Output the (x, y) coordinate of the center of the cell containing the given text.  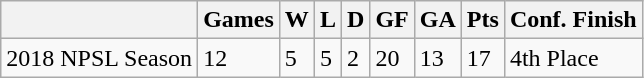
Pts (482, 20)
2018 NPSL Season (100, 58)
13 (438, 58)
W (296, 20)
4th Place (573, 58)
12 (239, 58)
20 (392, 58)
17 (482, 58)
GF (392, 20)
Games (239, 20)
GA (438, 20)
D (355, 20)
2 (355, 58)
Conf. Finish (573, 20)
L (328, 20)
